Scan for the cell matching the given text and deliver its (x, y) coordinate at center. 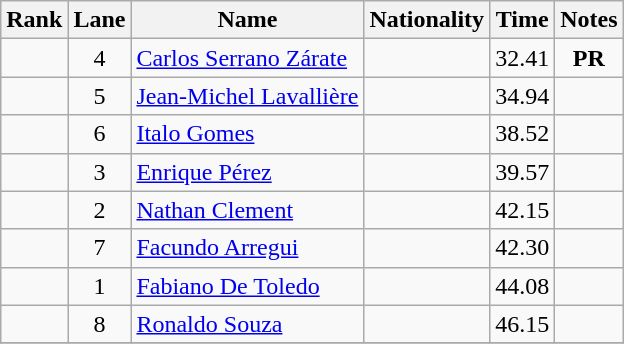
Carlos Serrano Zárate (248, 58)
6 (100, 134)
Nationality (427, 20)
1 (100, 286)
Facundo Arregui (248, 248)
34.94 (522, 96)
38.52 (522, 134)
Name (248, 20)
Ronaldo Souza (248, 324)
3 (100, 172)
4 (100, 58)
2 (100, 210)
PR (589, 58)
46.15 (522, 324)
Nathan Clement (248, 210)
Time (522, 20)
8 (100, 324)
39.57 (522, 172)
Fabiano De Toledo (248, 286)
Notes (589, 20)
32.41 (522, 58)
Rank (34, 20)
7 (100, 248)
42.30 (522, 248)
44.08 (522, 286)
Lane (100, 20)
Enrique Pérez (248, 172)
42.15 (522, 210)
5 (100, 96)
Italo Gomes (248, 134)
Jean-Michel Lavallière (248, 96)
